Capture the cell that displays the provided text and extract its (x, y) central coordinate. 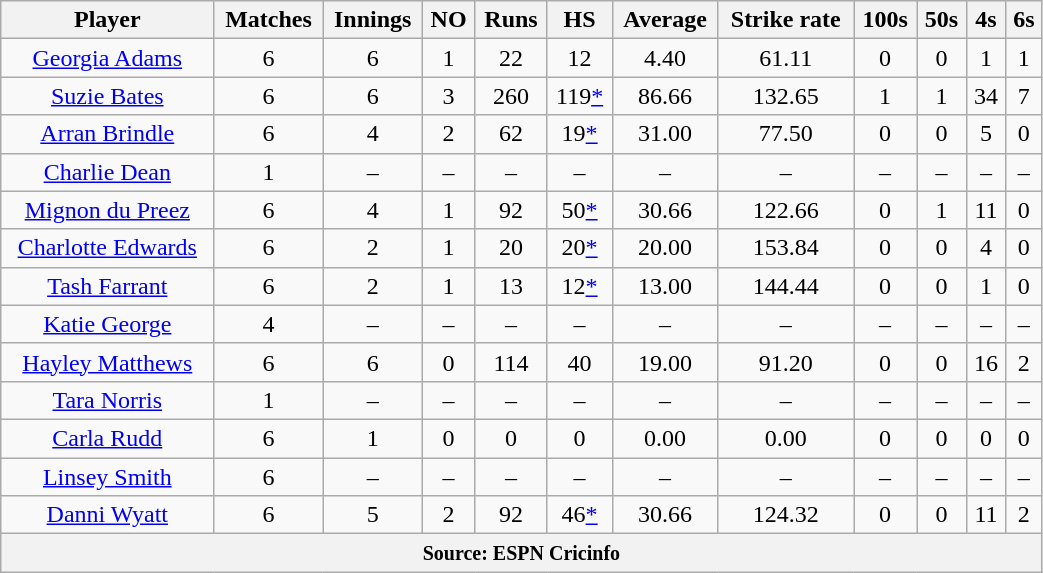
NO (448, 20)
12 (580, 58)
46* (580, 515)
Suzie Bates (108, 96)
40 (580, 362)
20.00 (665, 248)
119* (580, 96)
Danni Wyatt (108, 515)
100s (886, 20)
122.66 (786, 210)
Carla Rudd (108, 438)
4.40 (665, 58)
20 (511, 248)
16 (986, 362)
19* (580, 134)
Hayley Matthews (108, 362)
Player (108, 20)
Runs (511, 20)
Average (665, 20)
Matches (268, 20)
6s (1024, 20)
31.00 (665, 134)
7 (1024, 96)
Mignon du Preez (108, 210)
20* (580, 248)
Georgia Adams (108, 58)
144.44 (786, 286)
Tara Norris (108, 400)
3 (448, 96)
260 (511, 96)
4s (986, 20)
91.20 (786, 362)
61.11 (786, 58)
Tash Farrant (108, 286)
13.00 (665, 286)
13 (511, 286)
Arran Brindle (108, 134)
50* (580, 210)
Source: ESPN Cricinfo (522, 553)
HS (580, 20)
Charlotte Edwards (108, 248)
Katie George (108, 324)
Strike rate (786, 20)
153.84 (786, 248)
19.00 (665, 362)
Innings (372, 20)
Charlie Dean (108, 172)
12* (580, 286)
50s (942, 20)
34 (986, 96)
22 (511, 58)
114 (511, 362)
124.32 (786, 515)
86.66 (665, 96)
132.65 (786, 96)
77.50 (786, 134)
Linsey Smith (108, 477)
62 (511, 134)
